Detect which cell encompasses the target text, then output its [x, y] center coordinate. 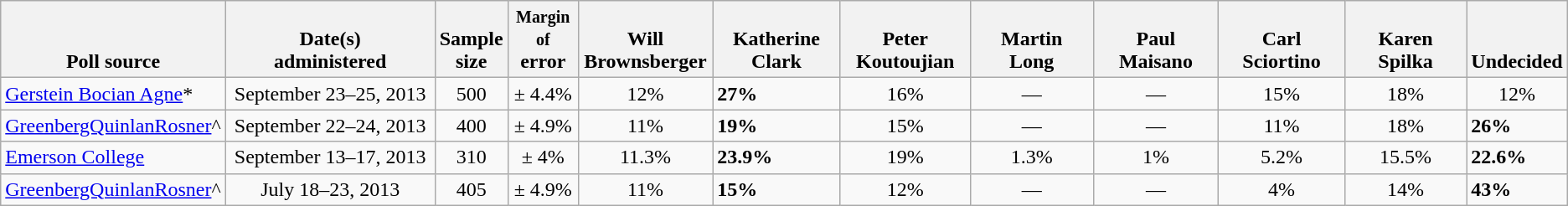
43% [1517, 189]
11.3% [645, 157]
500 [471, 94]
4% [1282, 189]
14% [1406, 189]
± 4% [543, 157]
Samplesize [471, 39]
July 18–23, 2013 [330, 189]
1.3% [1032, 157]
22.6% [1517, 157]
PaulMaisano [1156, 39]
Emerson College [113, 157]
MartinLong [1032, 39]
310 [471, 157]
PeterKoutoujian [905, 39]
Poll source [113, 39]
CarlSciortino [1282, 39]
WillBrownsberger [645, 39]
Margin oferror [543, 39]
September 13–17, 2013 [330, 157]
400 [471, 126]
KatherineClark [777, 39]
± 4.4% [543, 94]
Undecided [1517, 39]
16% [905, 94]
26% [1517, 126]
KarenSpilka [1406, 39]
15.5% [1406, 157]
5.2% [1282, 157]
1% [1156, 157]
September 22–24, 2013 [330, 126]
405 [471, 189]
23.9% [777, 157]
Date(s)administered [330, 39]
27% [777, 94]
Gerstein Bocian Agne* [113, 94]
September 23–25, 2013 [330, 94]
